Scan for the cell matching the given text and deliver its (x, y) coordinate at center. 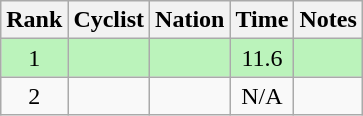
Notes (328, 20)
2 (34, 96)
Cyclist (109, 20)
1 (34, 58)
11.6 (262, 58)
Rank (34, 20)
Time (262, 20)
Nation (190, 20)
N/A (262, 96)
